Detect which cell encompasses the target text, then output its (X, Y) center coordinate. 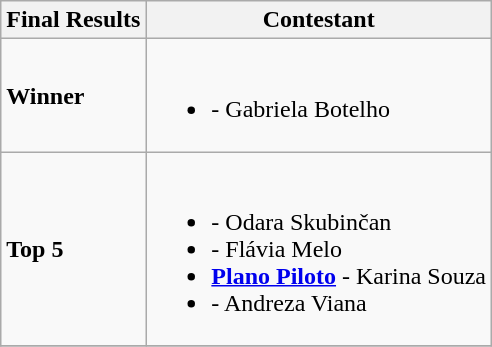
- Odara Skubinčan - Flávia Melo Plano Piloto - Karina Souza - Andreza Viana (319, 249)
Final Results (74, 20)
Top 5 (74, 249)
- Gabriela Botelho (319, 96)
Winner (74, 96)
Contestant (319, 20)
